Extract the [X, Y] coordinate from the center of the cell holding the provided text.  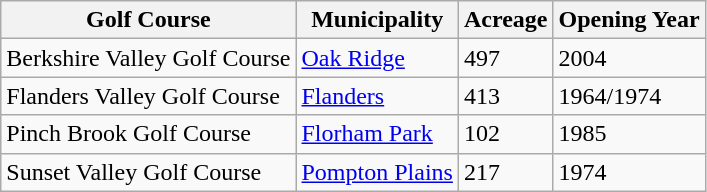
413 [506, 96]
2004 [629, 58]
497 [506, 58]
Pompton Plains [377, 172]
Florham Park [377, 134]
217 [506, 172]
Flanders Valley Golf Course [148, 96]
Opening Year [629, 20]
Municipality [377, 20]
Oak Ridge [377, 58]
1985 [629, 134]
Sunset Valley Golf Course [148, 172]
102 [506, 134]
1974 [629, 172]
1964/1974 [629, 96]
Berkshire Valley Golf Course [148, 58]
Golf Course [148, 20]
Pinch Brook Golf Course [148, 134]
Acreage [506, 20]
Flanders [377, 96]
